Locate the cell with the specified text and output its [X, Y] center coordinate. 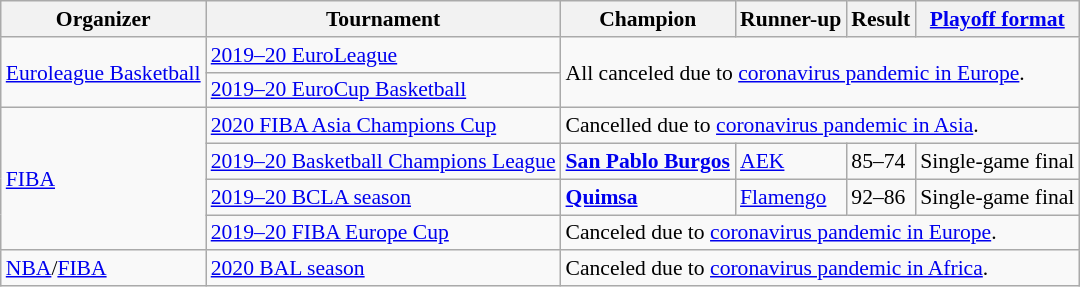
2020 BAL season [384, 269]
2019–20 EuroCup Basketball [384, 90]
Result [880, 19]
Organizer [104, 19]
San Pablo Burgos [648, 162]
Champion [648, 19]
Tournament [384, 19]
FIBA [104, 179]
Flamengo [790, 197]
2019–20 EuroLeague [384, 55]
85–74 [880, 162]
Canceled due to coronavirus pandemic in Europe. [820, 233]
2020 FIBA Asia Champions Cup [384, 126]
Quimsa [648, 197]
NBA/FIBA [104, 269]
Canceled due to coronavirus pandemic in Africa. [820, 269]
Runner-up [790, 19]
2019–20 FIBA Europe Cup [384, 233]
All canceled due to coronavirus pandemic in Europe. [820, 72]
Euroleague Basketball [104, 72]
Cancelled due to coronavirus pandemic in Asia. [820, 126]
Playoff format [997, 19]
2019–20 Basketball Champions League [384, 162]
AEK [790, 162]
2019–20 BCLA season [384, 197]
92–86 [880, 197]
